Scan for the cell matching the given text and deliver its [X, Y] coordinate at center. 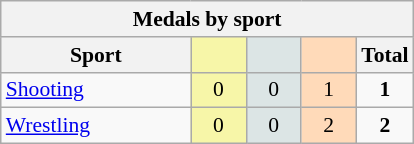
Medals by sport [208, 19]
Shooting [96, 90]
Wrestling [96, 126]
Sport [96, 55]
Total [384, 55]
